Identify which cell holds the provided text, then report its [x, y] central coordinate. 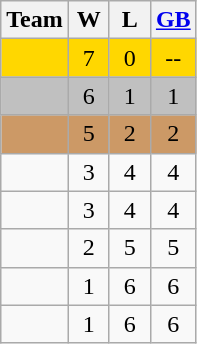
GB [173, 20]
Team [35, 20]
W [88, 20]
0 [130, 58]
-- [173, 58]
L [130, 20]
7 [88, 58]
